Detect which cell encompasses the target text, then output its (x, y) center coordinate. 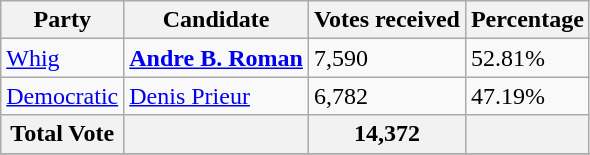
Andre B. Roman (216, 58)
Percentage (527, 20)
Total Vote (62, 134)
Votes received (386, 20)
Whig (62, 58)
Candidate (216, 20)
52.81% (527, 58)
47.19% (527, 96)
14,372 (386, 134)
6,782 (386, 96)
Denis Prieur (216, 96)
Party (62, 20)
Democratic (62, 96)
7,590 (386, 58)
